Identify which cell holds the provided text, then report its (X, Y) central coordinate. 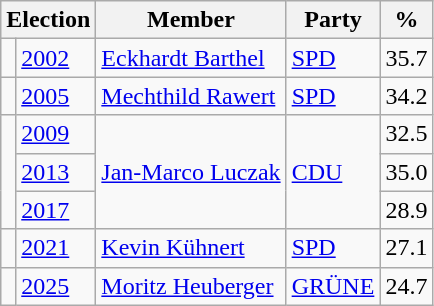
35.0 (406, 172)
32.5 (406, 134)
Member (191, 20)
2025 (56, 286)
Moritz Heuberger (191, 286)
Election (48, 20)
GRÜNE (333, 286)
Kevin Kühnert (191, 248)
28.9 (406, 210)
2021 (56, 248)
% (406, 20)
CDU (333, 172)
Mechthild Rawert (191, 96)
24.7 (406, 286)
Party (333, 20)
2017 (56, 210)
27.1 (406, 248)
Jan-Marco Luczak (191, 172)
2013 (56, 172)
2009 (56, 134)
2005 (56, 96)
2002 (56, 58)
34.2 (406, 96)
Eckhardt Barthel (191, 58)
35.7 (406, 58)
